Find where the given text appears and provide that cell's center as [X, Y] coordinate. 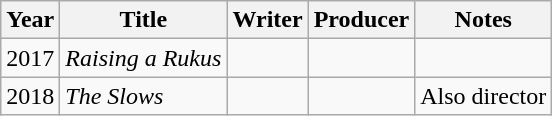
Producer [362, 20]
The Slows [144, 96]
Also director [484, 96]
Raising a Rukus [144, 58]
2017 [30, 58]
2018 [30, 96]
Title [144, 20]
Notes [484, 20]
Writer [268, 20]
Year [30, 20]
